Extract the [X, Y] coordinate from the center of the cell holding the provided text.  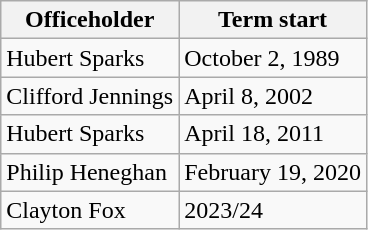
Philip Heneghan [90, 172]
April 8, 2002 [273, 96]
Clifford Jennings [90, 96]
Clayton Fox [90, 210]
April 18, 2011 [273, 134]
Officeholder [90, 20]
February 19, 2020 [273, 172]
October 2, 1989 [273, 58]
Term start [273, 20]
2023/24 [273, 210]
